Find where the given text appears and provide that cell's center as [X, Y] coordinate. 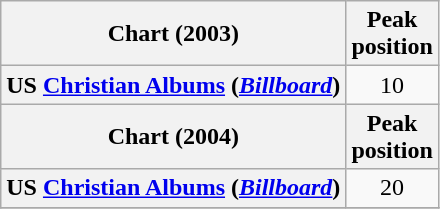
Chart (2004) [174, 136]
20 [392, 188]
Chart (2003) [174, 34]
10 [392, 85]
